Capture the cell that displays the provided text and extract its [x, y] central coordinate. 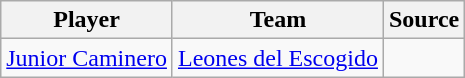
Team [278, 20]
Junior Caminero [87, 58]
Player [87, 20]
Leones del Escogido [278, 58]
Source [424, 20]
